From the cell containing the given text, extract its center point as [X, Y] coordinate. 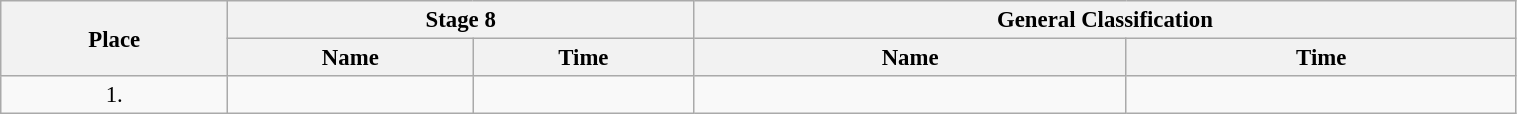
General Classification [1105, 20]
Stage 8 [461, 20]
1. [114, 95]
Place [114, 38]
